Return [X, Y] of the center of cell containing provided text 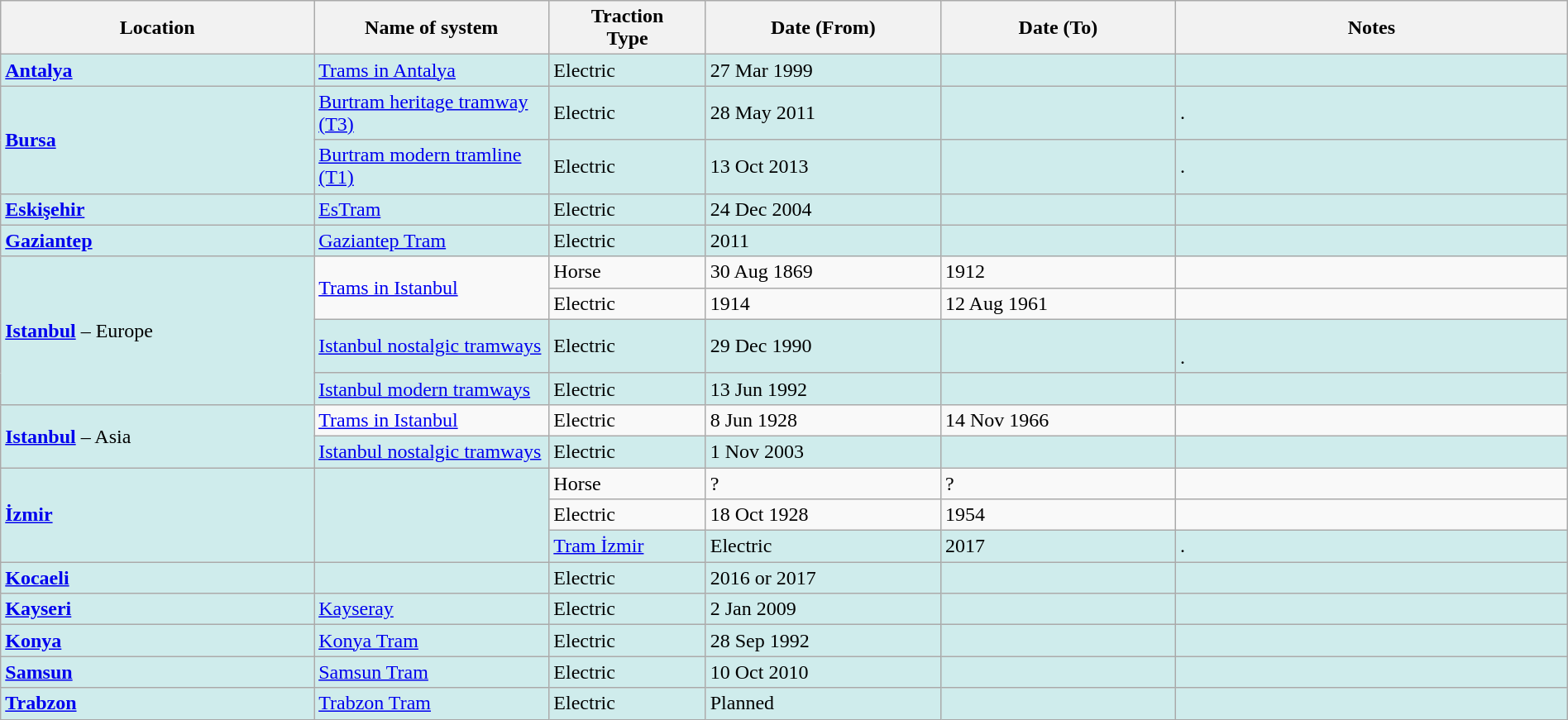
2011 [823, 241]
Kayseray [432, 609]
Gaziantep Tram [432, 241]
Name of system [432, 28]
30 Aug 1869 [823, 272]
Tram İzmir [627, 546]
24 Dec 2004 [823, 209]
Kocaeli [157, 578]
28 Sep 1992 [823, 641]
Samsun [157, 672]
1 Nov 2003 [823, 451]
Istanbul – Asia [157, 436]
Bursa [157, 140]
13 Jun 1992 [823, 389]
Konya [157, 641]
1914 [823, 303]
Eskişehir [157, 209]
10 Oct 2010 [823, 672]
İzmir [157, 515]
Date (From) [823, 28]
12 Aug 1961 [1058, 303]
2017 [1058, 546]
Kayseri [157, 609]
Date (To) [1058, 28]
2 Jan 2009 [823, 609]
Burtram heritage tramway (T3) [432, 112]
13 Oct 2013 [823, 167]
Konya Tram [432, 641]
14 Nov 1966 [1058, 420]
8 Jun 1928 [823, 420]
Samsun Tram [432, 672]
29 Dec 1990 [823, 346]
18 Oct 1928 [823, 515]
Antalya [157, 70]
28 May 2011 [823, 112]
Trams in Antalya [432, 70]
1954 [1058, 515]
Notes [1372, 28]
Trabzon Tram [432, 703]
Burtram modern tramline (T1) [432, 167]
2016 or 2017 [823, 578]
EsTram [432, 209]
Trabzon [157, 703]
Istanbul – Europe [157, 331]
Location [157, 28]
27 Mar 1999 [823, 70]
Gaziantep [157, 241]
Istanbul modern tramways [432, 389]
TractionType [627, 28]
1912 [1058, 272]
Planned [823, 703]
